Capture the cell that displays the provided text and extract its (X, Y) central coordinate. 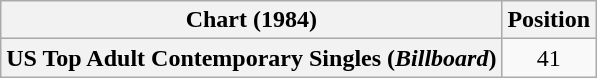
Chart (1984) (252, 20)
US Top Adult Contemporary Singles (Billboard) (252, 58)
Position (549, 20)
41 (549, 58)
